Provide the [x, y] coordinate of the cell's center where the given text is located.  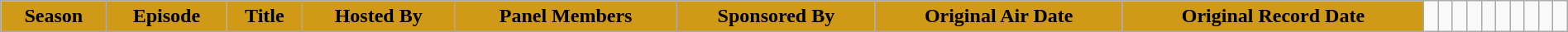
Panel Members [566, 16]
Original Air Date [999, 16]
Original Record Date [1273, 16]
Hosted By [379, 16]
Season [54, 16]
Episode [167, 16]
Title [265, 16]
Sponsored By [776, 16]
